Find where the given text appears and provide that cell's center as (X, Y) coordinate. 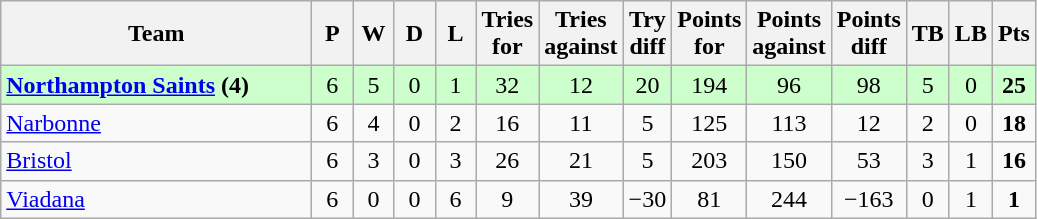
−30 (648, 199)
P (332, 34)
Viadana (156, 199)
Bristol (156, 161)
125 (710, 123)
Points against (789, 34)
−163 (868, 199)
96 (789, 85)
39 (581, 199)
150 (789, 161)
26 (508, 161)
9 (508, 199)
25 (1014, 85)
81 (710, 199)
32 (508, 85)
113 (789, 123)
TB (928, 34)
Team (156, 34)
18 (1014, 123)
Tries against (581, 34)
LB (970, 34)
Try diff (648, 34)
21 (581, 161)
4 (374, 123)
194 (710, 85)
53 (868, 161)
20 (648, 85)
W (374, 34)
11 (581, 123)
244 (789, 199)
203 (710, 161)
Narbonne (156, 123)
98 (868, 85)
D (414, 34)
Tries for (508, 34)
Northampton Saints (4) (156, 85)
Pts (1014, 34)
L (456, 34)
Points diff (868, 34)
Points for (710, 34)
